Identify which cell holds the provided text, then report its [X, Y] central coordinate. 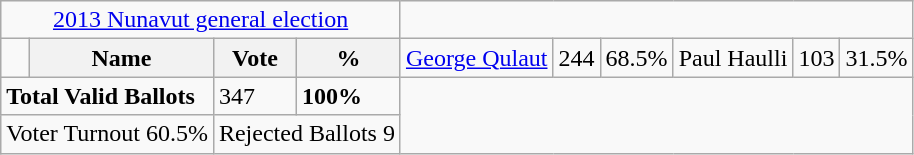
244 [576, 58]
Paul Haulli [733, 58]
% [349, 58]
2013 Nunavut general election [201, 20]
Total Valid Ballots [108, 96]
Voter Turnout 60.5% [108, 134]
68.5% [636, 58]
Rejected Ballots 9 [306, 134]
31.5% [876, 58]
George Qulaut [476, 58]
100% [349, 96]
Vote [254, 58]
347 [254, 96]
Name [121, 58]
103 [816, 58]
